Search for the cell housing the specified text and yield its [X, Y] center coordinate. 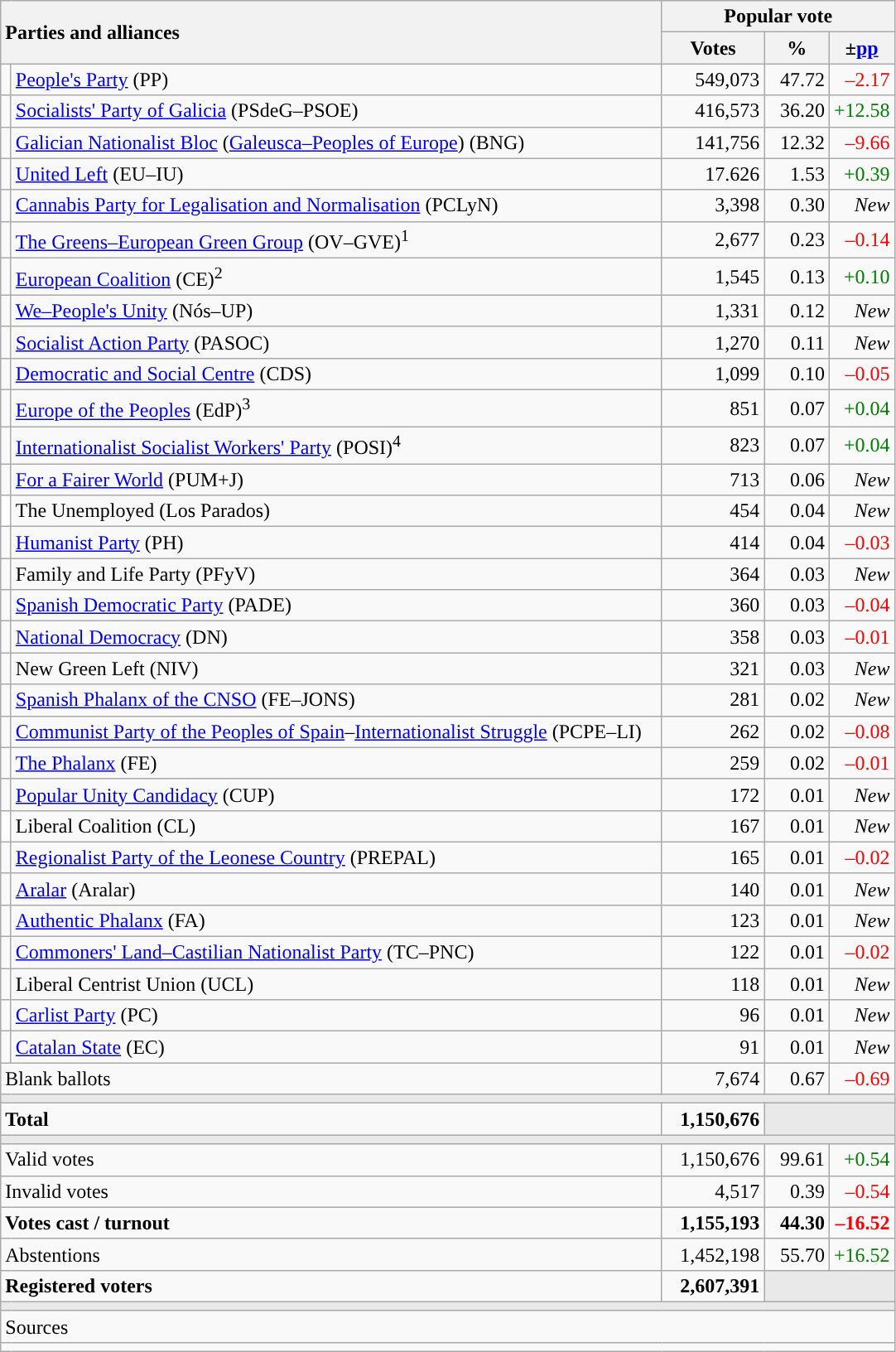
713 [713, 480]
91 [713, 1047]
Liberal Coalition (CL) [336, 826]
+0.54 [861, 1160]
Internationalist Socialist Workers' Party (POSI)4 [336, 446]
360 [713, 606]
–0.03 [861, 543]
358 [713, 637]
For a Fairer World (PUM+J) [336, 480]
Popular vote [778, 17]
Family and Life Party (PFyV) [336, 574]
1,099 [713, 374]
165 [713, 857]
Popular Unity Candidacy (CUP) [336, 794]
0.10 [797, 374]
Votes cast / turnout [331, 1223]
We–People's Unity (Nós–UP) [336, 311]
281 [713, 700]
% [797, 48]
Galician Nationalist Bloc (Galeusca–Peoples of Europe) (BNG) [336, 142]
259 [713, 763]
2,607,391 [713, 1286]
0.06 [797, 480]
262 [713, 732]
Votes [713, 48]
The Greens–European Green Group (OV–GVE)1 [336, 240]
+0.39 [861, 174]
0.11 [797, 342]
European Coalition (CE)2 [336, 277]
55.70 [797, 1254]
Socialist Action Party (PASOC) [336, 342]
0.67 [797, 1079]
549,073 [713, 80]
172 [713, 794]
–0.04 [861, 606]
Spanish Democratic Party (PADE) [336, 606]
12.32 [797, 142]
0.13 [797, 277]
New Green Left (NIV) [336, 669]
–0.69 [861, 1079]
122 [713, 953]
–0.08 [861, 732]
Invalid votes [331, 1191]
–0.54 [861, 1191]
96 [713, 1016]
416,573 [713, 111]
+0.10 [861, 277]
36.20 [797, 111]
364 [713, 574]
+12.58 [861, 111]
Communist Party of the Peoples of Spain–Internationalist Struggle (PCPE–LI) [336, 732]
Socialists' Party of Galicia (PSdeG–PSOE) [336, 111]
2,677 [713, 240]
Aralar (Aralar) [336, 889]
414 [713, 543]
Authentic Phalanx (FA) [336, 920]
–2.17 [861, 80]
321 [713, 669]
Total [331, 1119]
0.12 [797, 311]
0.23 [797, 240]
44.30 [797, 1223]
141,756 [713, 142]
1.53 [797, 174]
Registered voters [331, 1286]
Regionalist Party of the Leonese Country (PREPAL) [336, 857]
–0.05 [861, 374]
The Unemployed (Los Parados) [336, 511]
823 [713, 446]
7,674 [713, 1079]
Carlist Party (PC) [336, 1016]
0.30 [797, 205]
Europe of the Peoples (EdP)3 [336, 408]
Sources [447, 1326]
1,155,193 [713, 1223]
17.626 [713, 174]
United Left (EU–IU) [336, 174]
Catalan State (EC) [336, 1047]
851 [713, 408]
99.61 [797, 1160]
Blank ballots [331, 1079]
1,331 [713, 311]
118 [713, 984]
±pp [861, 48]
140 [713, 889]
Liberal Centrist Union (UCL) [336, 984]
0.39 [797, 1191]
Valid votes [331, 1160]
The Phalanx (FE) [336, 763]
Commoners' Land–Castilian Nationalist Party (TC–PNC) [336, 953]
1,545 [713, 277]
–9.66 [861, 142]
Parties and alliances [331, 32]
Humanist Party (PH) [336, 543]
1,270 [713, 342]
47.72 [797, 80]
167 [713, 826]
Spanish Phalanx of the CNSO (FE–JONS) [336, 700]
4,517 [713, 1191]
3,398 [713, 205]
1,452,198 [713, 1254]
Abstentions [331, 1254]
–16.52 [861, 1223]
People's Party (PP) [336, 80]
123 [713, 920]
Democratic and Social Centre (CDS) [336, 374]
+16.52 [861, 1254]
National Democracy (DN) [336, 637]
–0.14 [861, 240]
Cannabis Party for Legalisation and Normalisation (PCLyN) [336, 205]
454 [713, 511]
